Detect which cell encompasses the target text, then output its (X, Y) center coordinate. 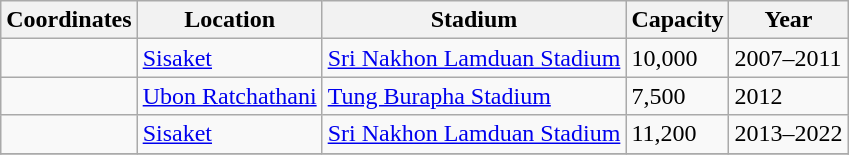
Capacity (678, 20)
Coordinates (69, 20)
11,200 (678, 134)
2007–2011 (788, 58)
7,500 (678, 96)
2013–2022 (788, 134)
Year (788, 20)
10,000 (678, 58)
Location (230, 20)
Tung Burapha Stadium (474, 96)
Stadium (474, 20)
2012 (788, 96)
Ubon Ratchathani (230, 96)
